Return [x, y] of the center of cell containing provided text 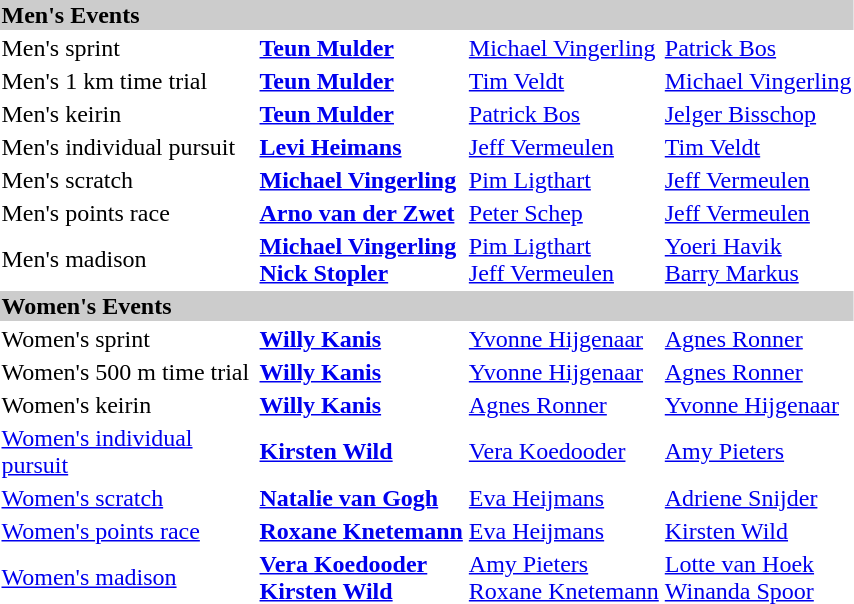
Yoeri HavikBarry Markus [758, 260]
Amy Pieters [758, 452]
Adriene Snijder [758, 498]
Levi Heimans [361, 147]
Michael VingerlingNick Stopler [361, 260]
Men's madison [128, 260]
Women's individual pursuit [128, 452]
Women's Events [426, 306]
Women's sprint [128, 339]
Men's points race [128, 213]
Men's individual pursuit [128, 147]
Pim LigthartJeff Vermeulen [564, 260]
Vera Koedooder [564, 452]
Women's scratch [128, 498]
Women's points race [128, 531]
Arno van der Zwet [361, 213]
Men's Events [426, 15]
Roxane Knetemann [361, 531]
Peter Schep [564, 213]
Women's keirin [128, 405]
Women's 500 m time trial [128, 372]
Pim Ligthart [564, 180]
Men's 1 km time trial [128, 81]
Men's keirin [128, 114]
Men's sprint [128, 48]
Jelger Bisschop [758, 114]
Men's scratch [128, 180]
Natalie van Gogh [361, 498]
